Determine the (X, Y) coordinate at the center of the cell enclosing the given text.  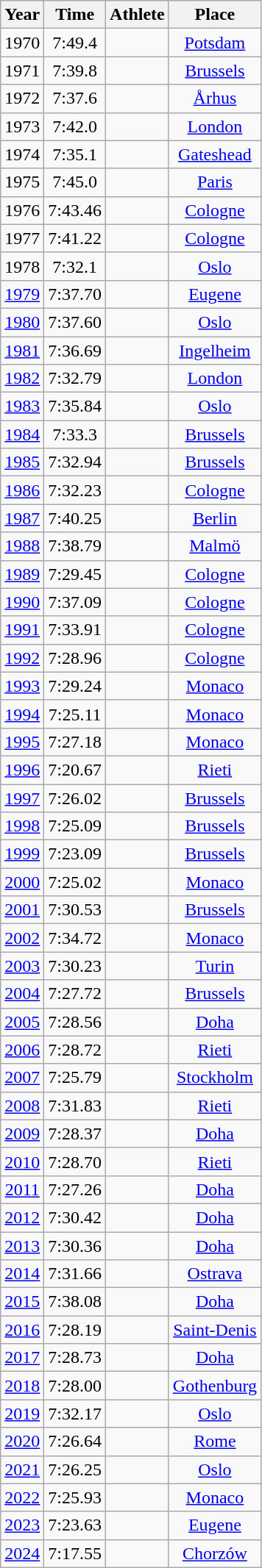
1994 (22, 714)
2020 (22, 1442)
7:32.79 (75, 379)
7:34.72 (75, 938)
7:30.36 (75, 1246)
2024 (22, 1553)
1984 (22, 434)
7:30.53 (75, 910)
2005 (22, 1022)
2010 (22, 1161)
Saint-Denis (215, 1330)
1993 (22, 686)
2016 (22, 1330)
7:38.08 (75, 1302)
2004 (22, 994)
7:29.45 (75, 574)
Stockholm (215, 1078)
7:43.46 (75, 210)
1986 (22, 490)
Turin (215, 966)
7:25.11 (75, 714)
2023 (22, 1525)
7:26.64 (75, 1442)
2007 (22, 1078)
1991 (22, 630)
1989 (22, 574)
2017 (22, 1358)
7:35.84 (75, 407)
Athlete (138, 15)
1976 (22, 210)
7:28.70 (75, 1161)
2009 (22, 1134)
1978 (22, 266)
2001 (22, 910)
7:25.93 (75, 1497)
7:26.02 (75, 798)
7:38.79 (75, 546)
1997 (22, 798)
2008 (22, 1106)
7:37.09 (75, 602)
7:28.00 (75, 1386)
2013 (22, 1246)
7:27.26 (75, 1189)
7:42.0 (75, 126)
1971 (22, 71)
7:39.8 (75, 71)
1972 (22, 99)
Rome (215, 1442)
2000 (22, 882)
7:36.69 (75, 351)
7:28.56 (75, 1022)
2003 (22, 966)
7:32.1 (75, 266)
7:37.6 (75, 99)
7:28.96 (75, 658)
2006 (22, 1050)
2015 (22, 1302)
7:45.0 (75, 182)
1990 (22, 602)
1985 (22, 462)
Ostrava (215, 1274)
7:29.24 (75, 686)
2014 (22, 1274)
Ingelheim (215, 351)
7:37.60 (75, 322)
1970 (22, 43)
1992 (22, 658)
7:33.91 (75, 630)
Århus (215, 99)
7:30.42 (75, 1217)
7:32.23 (75, 490)
Paris (215, 182)
7:32.94 (75, 462)
7:30.23 (75, 966)
Gothenburg (215, 1386)
1975 (22, 182)
7:49.4 (75, 43)
7:28.19 (75, 1330)
1977 (22, 238)
1979 (22, 294)
1982 (22, 379)
2019 (22, 1414)
Place (215, 15)
1974 (22, 154)
7:31.66 (75, 1274)
1995 (22, 742)
7:17.55 (75, 1553)
7:32.17 (75, 1414)
7:41.22 (75, 238)
7:40.25 (75, 518)
7:28.73 (75, 1358)
Potsdam (215, 43)
7:33.3 (75, 434)
7:23.09 (75, 854)
1981 (22, 351)
Gateshead (215, 154)
Berlin (215, 518)
7:28.72 (75, 1050)
1983 (22, 407)
2021 (22, 1469)
Time (75, 15)
1998 (22, 826)
7:27.18 (75, 742)
7:28.37 (75, 1134)
2002 (22, 938)
1996 (22, 770)
1988 (22, 546)
1980 (22, 322)
7:23.63 (75, 1525)
1987 (22, 518)
1999 (22, 854)
7:31.83 (75, 1106)
2018 (22, 1386)
2011 (22, 1189)
Chorzów (215, 1553)
7:35.1 (75, 154)
7:26.25 (75, 1469)
7:25.09 (75, 826)
7:25.79 (75, 1078)
2012 (22, 1217)
Year (22, 15)
7:37.70 (75, 294)
7:27.72 (75, 994)
1973 (22, 126)
7:20.67 (75, 770)
7:25.02 (75, 882)
2022 (22, 1497)
Malmö (215, 546)
